Pinpoint the cell where the given text exists, returning its [x, y] midpoint coordinate. 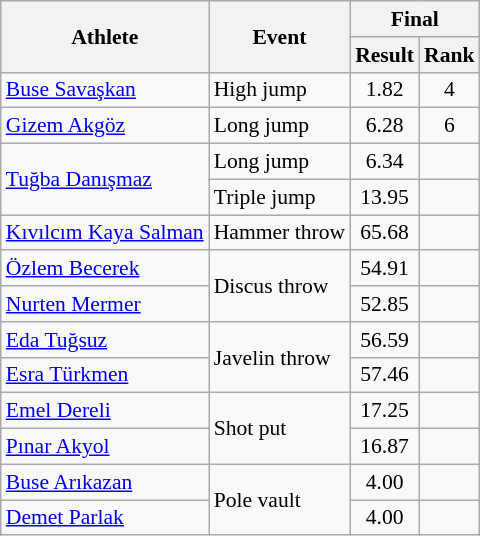
Demet Parlak [105, 518]
Buse Arıkazan [105, 482]
Pınar Akyol [105, 447]
6 [450, 126]
Rank [450, 55]
Eda Tuğsuz [105, 340]
1.82 [384, 90]
Javelin throw [280, 358]
65.68 [384, 233]
Event [280, 36]
High jump [280, 90]
Nurten Mermer [105, 304]
Result [384, 55]
Final [414, 19]
57.46 [384, 375]
Emel Dereli [105, 411]
Pole vault [280, 500]
Tuğba Danışmaz [105, 180]
52.85 [384, 304]
16.87 [384, 447]
Özlem Becerek [105, 269]
Buse Savaşkan [105, 90]
Kıvılcım Kaya Salman [105, 233]
6.28 [384, 126]
17.25 [384, 411]
56.59 [384, 340]
Discus throw [280, 286]
Hammer throw [280, 233]
6.34 [384, 162]
Gizem Akgöz [105, 126]
Esra Türkmen [105, 375]
54.91 [384, 269]
4 [450, 90]
Shot put [280, 428]
13.95 [384, 197]
Triple jump [280, 197]
Athlete [105, 36]
